Extract the (X, Y) coordinate from the center of the cell holding the provided text.  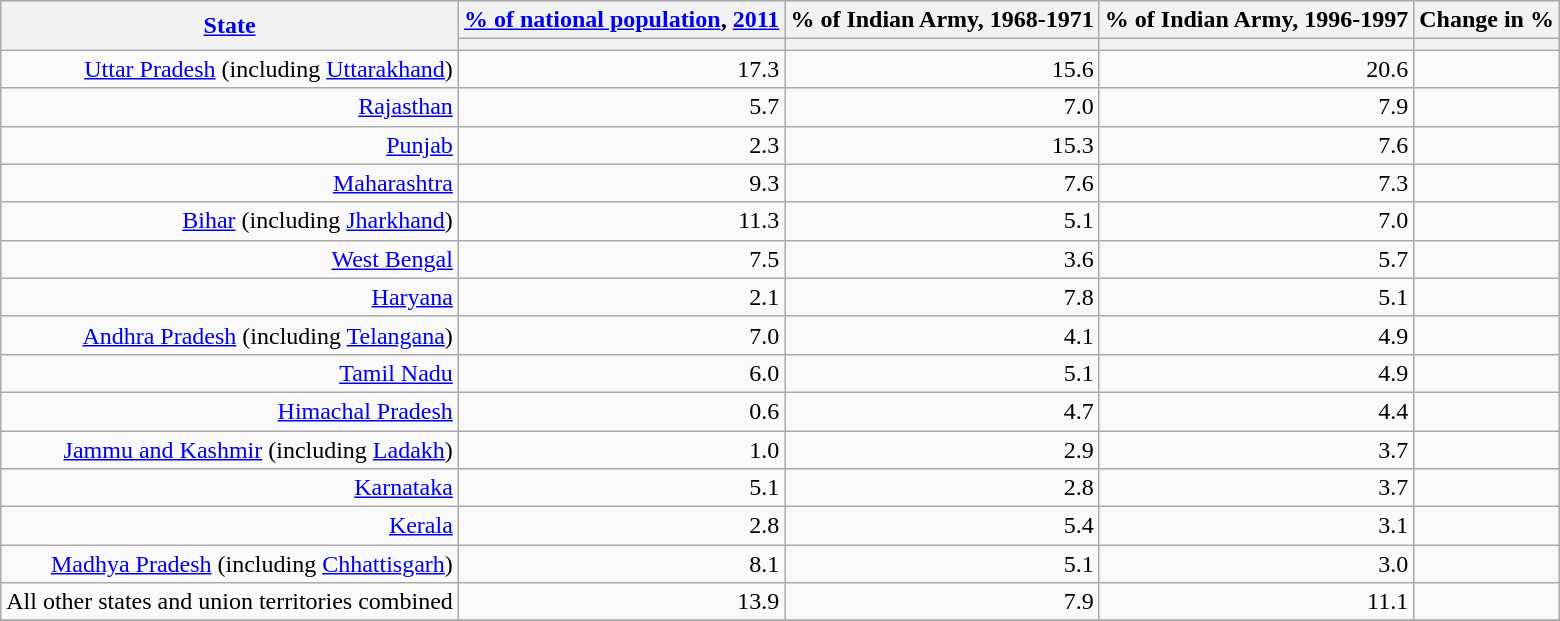
All other states and union territories combined (230, 602)
9.3 (621, 183)
Kerala (230, 526)
3.0 (1256, 564)
7.3 (1256, 183)
4.7 (942, 411)
Andhra Pradesh (including Telangana) (230, 335)
15.3 (942, 145)
% of Indian Army, 1968-1971 (942, 20)
Uttar Pradesh (including Uttarakhand) (230, 69)
20.6 (1256, 69)
5.4 (942, 526)
Rajasthan (230, 107)
11.1 (1256, 602)
11.3 (621, 221)
0.6 (621, 411)
Karnataka (230, 488)
Bihar (including Jharkhand) (230, 221)
7.8 (942, 297)
3.1 (1256, 526)
% of national population, 2011 (621, 20)
15.6 (942, 69)
13.9 (621, 602)
2.3 (621, 145)
2.9 (942, 449)
Haryana (230, 297)
State (230, 26)
West Bengal (230, 259)
4.1 (942, 335)
Maharashtra (230, 183)
17.3 (621, 69)
Himachal Pradesh (230, 411)
7.5 (621, 259)
6.0 (621, 373)
Punjab (230, 145)
Jammu and Kashmir (including Ladakh) (230, 449)
% of Indian Army, 1996-1997 (1256, 20)
1.0 (621, 449)
Change in % (1487, 20)
Tamil Nadu (230, 373)
2.1 (621, 297)
4.4 (1256, 411)
Madhya Pradesh (including Chhattisgarh) (230, 564)
8.1 (621, 564)
3.6 (942, 259)
